Detect which cell encompasses the target text, then output its [x, y] center coordinate. 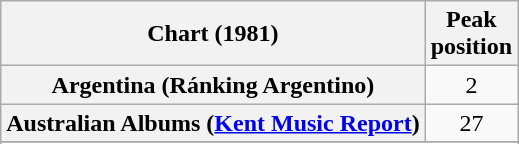
2 [471, 85]
Peak position [471, 34]
Argentina (Ránking Argentino) [213, 85]
Chart (1981) [213, 34]
Australian Albums (Kent Music Report) [213, 123]
27 [471, 123]
